Extract the [X, Y] coordinate from the center of the cell holding the provided text.  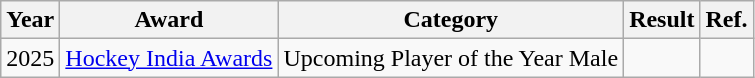
Result [662, 20]
2025 [30, 58]
Year [30, 20]
Category [451, 20]
Ref. [726, 20]
Award [169, 20]
Hockey India Awards [169, 58]
Upcoming Player of the Year Male [451, 58]
